Output the [x, y] coordinate of the center of the cell containing the given text.  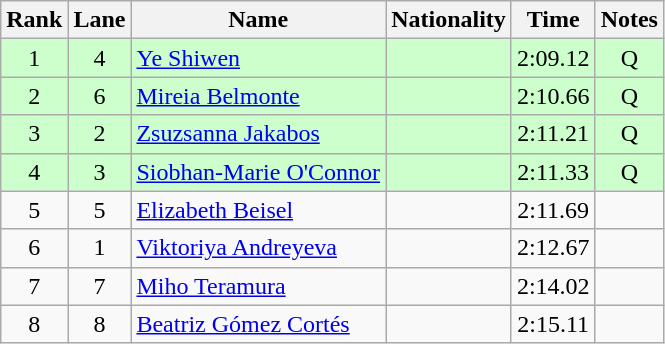
2:09.12 [553, 58]
Time [553, 20]
2:11.69 [553, 210]
Notes [629, 20]
Lane [100, 20]
Nationality [449, 20]
Beatriz Gómez Cortés [258, 324]
2:11.33 [553, 172]
2:14.02 [553, 286]
Viktoriya Andreyeva [258, 248]
Mireia Belmonte [258, 96]
2:11.21 [553, 134]
Rank [34, 20]
Zsuzsanna Jakabos [258, 134]
Name [258, 20]
2:10.66 [553, 96]
Ye Shiwen [258, 58]
2:12.67 [553, 248]
Miho Teramura [258, 286]
Siobhan-Marie O'Connor [258, 172]
Elizabeth Beisel [258, 210]
2:15.11 [553, 324]
